Pinpoint the cell where the given text exists, returning its (X, Y) midpoint coordinate. 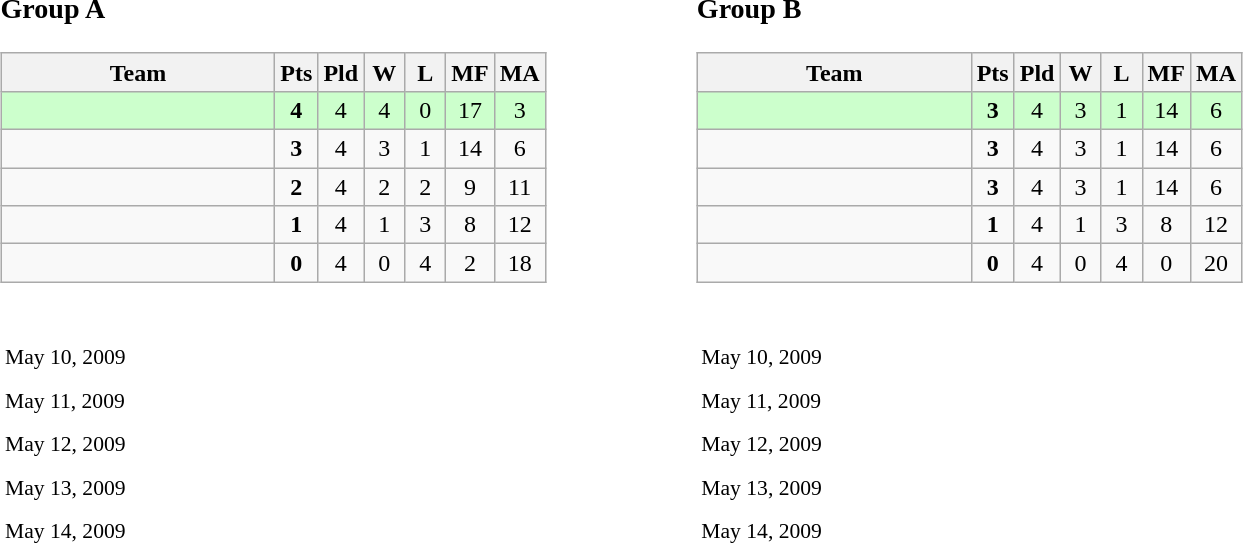
May 12, 2009 (312, 444)
May 13, 2009 (312, 487)
18 (520, 263)
17 (470, 110)
11 (520, 187)
May 11, 2009 (312, 400)
May 10, 2009 (312, 357)
9 (470, 187)
20 (1216, 263)
